Determine the [x, y] coordinate at the center of the cell enclosing the given text.  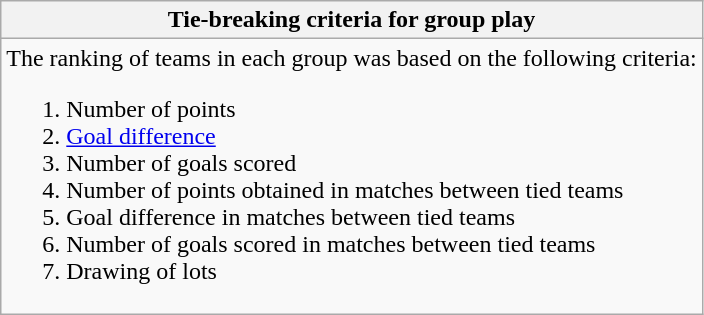
Tie-breaking criteria for group play [352, 20]
